Scan for the cell matching the given text and deliver its (x, y) coordinate at center. 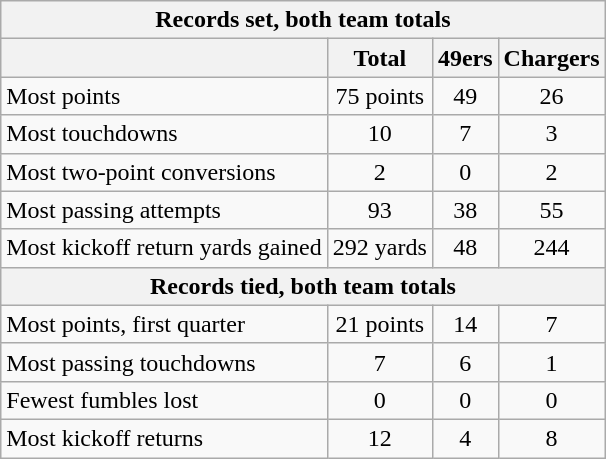
Most touchdowns (164, 134)
Fewest fumbles lost (164, 400)
Chargers (552, 58)
8 (552, 438)
93 (380, 210)
Records tied, both team totals (303, 286)
Most points (164, 96)
3 (552, 134)
49ers (465, 58)
292 yards (380, 248)
Most points, first quarter (164, 324)
Records set, both team totals (303, 20)
12 (380, 438)
4 (465, 438)
48 (465, 248)
38 (465, 210)
Most two-point conversions (164, 172)
49 (465, 96)
26 (552, 96)
55 (552, 210)
Most kickoff return yards gained (164, 248)
6 (465, 362)
Most kickoff returns (164, 438)
244 (552, 248)
1 (552, 362)
75 points (380, 96)
Total (380, 58)
Most passing touchdowns (164, 362)
10 (380, 134)
14 (465, 324)
Most passing attempts (164, 210)
21 points (380, 324)
